Determine the [X, Y] coordinate at the center of the cell enclosing the given text.  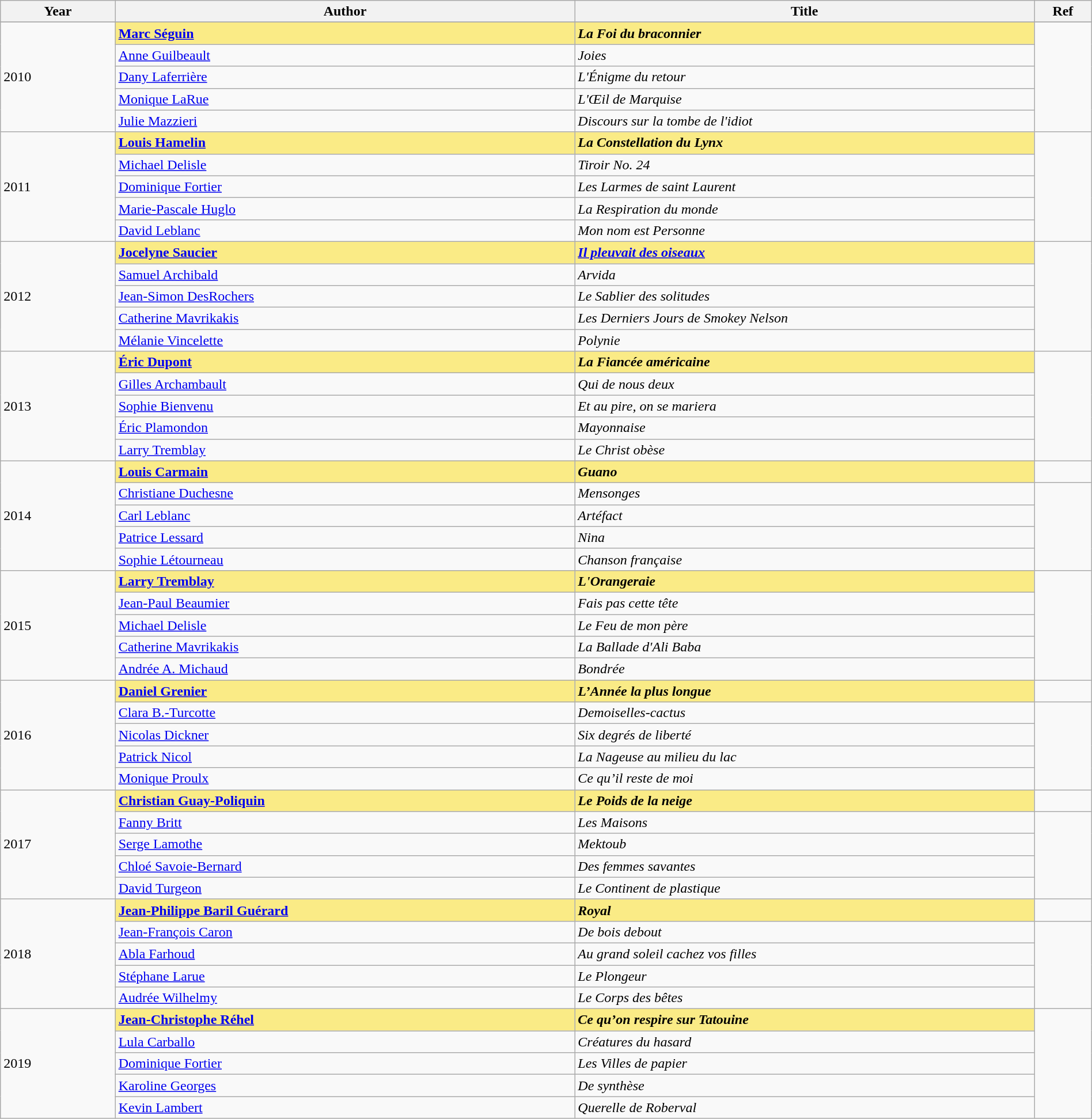
Patrice Lessard [345, 537]
Stéphane Larue [345, 976]
Fais pas cette tête [805, 603]
2014 [58, 515]
David Turgeon [345, 888]
La Constellation du Lynx [805, 143]
Il pleuvait des oiseaux [805, 252]
De bois debout [805, 932]
Chanson française [805, 559]
Kevin Lambert [345, 1107]
2017 [58, 844]
Title [805, 12]
L'Énigme du retour [805, 77]
David Leblanc [345, 230]
Julie Mazzieri [345, 121]
La Nageuse au milieu du lac [805, 757]
Louis Carmain [345, 472]
Nicolas Dickner [345, 735]
Demoiselles-cactus [805, 713]
Ref [1063, 12]
Le Sablier des solitudes [805, 297]
Jean-François Caron [345, 932]
Marie-Pascale Huglo [345, 208]
Mélanie Vincelette [345, 340]
Les Derniers Jours de Smokey Nelson [805, 318]
De synthèse [805, 1086]
Monique Proulx [345, 779]
Sophie Létourneau [345, 559]
Le Corps des bêtes [805, 998]
Éric Dupont [345, 362]
Christian Guay-Poliquin [345, 801]
Author [345, 12]
2015 [58, 625]
Chloé Savoie-Bernard [345, 866]
Patrick Nicol [345, 757]
Audrée Wilhelmy [345, 998]
Abla Farhoud [345, 954]
Fanny Britt [345, 822]
Ce qu’il reste de moi [805, 779]
Gilles Archambault [345, 384]
Créatures du hasard [805, 1042]
Serge Lamothe [345, 844]
Jean-Paul Beaumier [345, 603]
Jean-Philippe Baril Guérard [345, 910]
Au grand soleil cachez vos filles [805, 954]
Qui de nous deux [805, 384]
Tiroir No. 24 [805, 165]
La Foi du braconnier [805, 33]
Nina [805, 537]
Jean-Christophe Réhel [345, 1020]
Lula Carballo [345, 1042]
2011 [58, 187]
Le Christ obèse [805, 450]
L'Œil de Marquise [805, 99]
Sophie Bienvenu [345, 406]
Mayonnaise [805, 428]
Anne Guilbeault [345, 55]
Les Larmes de saint Laurent [805, 187]
Andrée A. Michaud [345, 669]
La Respiration du monde [805, 208]
Monique LaRue [345, 99]
Artéfact [805, 515]
L’Année la plus longue [805, 691]
La Fiancée américaine [805, 362]
2019 [58, 1064]
Le Plongeur [805, 976]
Jocelyne Saucier [345, 252]
2010 [58, 77]
Les Maisons [805, 822]
Christiane Duchesne [345, 494]
Karoline Georges [345, 1086]
Guano [805, 472]
Louis Hamelin [345, 143]
Mektoub [805, 844]
2018 [58, 954]
Arvida [805, 275]
Le Continent de plastique [805, 888]
Polynie [805, 340]
Les Villes de papier [805, 1064]
Le Feu de mon père [805, 625]
Joies [805, 55]
Six degrés de liberté [805, 735]
2016 [58, 735]
Bondrée [805, 669]
2012 [58, 296]
Mon nom est Personne [805, 230]
Discours sur la tombe de l'idiot [805, 121]
Éric Plamondon [345, 428]
Le Poids de la neige [805, 801]
Des femmes savantes [805, 866]
L'Orangeraie [805, 581]
Year [58, 12]
Ce qu’on respire sur Tatouine [805, 1020]
Dany Laferrière [345, 77]
Et au pire, on se mariera [805, 406]
Clara B.-Turcotte [345, 713]
Jean-Simon DesRochers [345, 297]
2013 [58, 406]
Marc Séguin [345, 33]
Samuel Archibald [345, 275]
Mensonges [805, 494]
La Ballade d'Ali Baba [805, 647]
Carl Leblanc [345, 515]
Daniel Grenier [345, 691]
Royal [805, 910]
Querelle de Roberval [805, 1107]
